Identify which cell holds the provided text, then report its [X, Y] central coordinate. 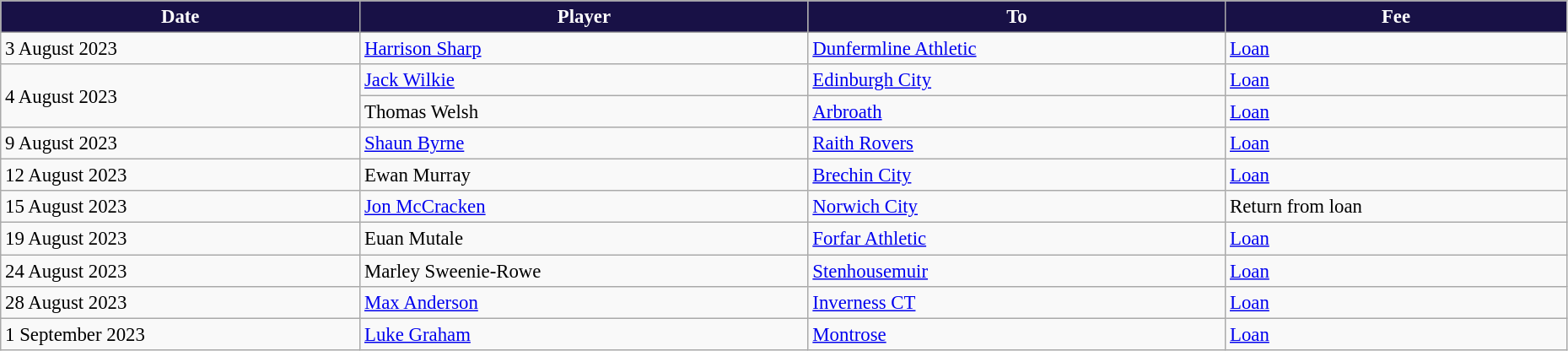
15 August 2023 [181, 207]
Jack Wilkie [584, 80]
Max Anderson [584, 302]
Euan Mutale [584, 239]
Player [584, 17]
Shaun Byrne [584, 143]
Thomas Welsh [584, 112]
9 August 2023 [181, 143]
Fee [1397, 17]
To [1017, 17]
Date [181, 17]
24 August 2023 [181, 271]
Return from loan [1397, 207]
Marley Sweenie-Rowe [584, 271]
Dunfermline Athletic [1017, 49]
Inverness CT [1017, 302]
Arbroath [1017, 112]
19 August 2023 [181, 239]
Raith Rovers [1017, 143]
12 August 2023 [181, 175]
Jon McCracken [584, 207]
1 September 2023 [181, 334]
Ewan Murray [584, 175]
Brechin City [1017, 175]
Stenhousemuir [1017, 271]
Edinburgh City [1017, 80]
Montrose [1017, 334]
Harrison Sharp [584, 49]
Forfar Athletic [1017, 239]
Luke Graham [584, 334]
3 August 2023 [181, 49]
28 August 2023 [181, 302]
Norwich City [1017, 207]
4 August 2023 [181, 96]
